Scan for the cell matching the given text and deliver its [x, y] coordinate at center. 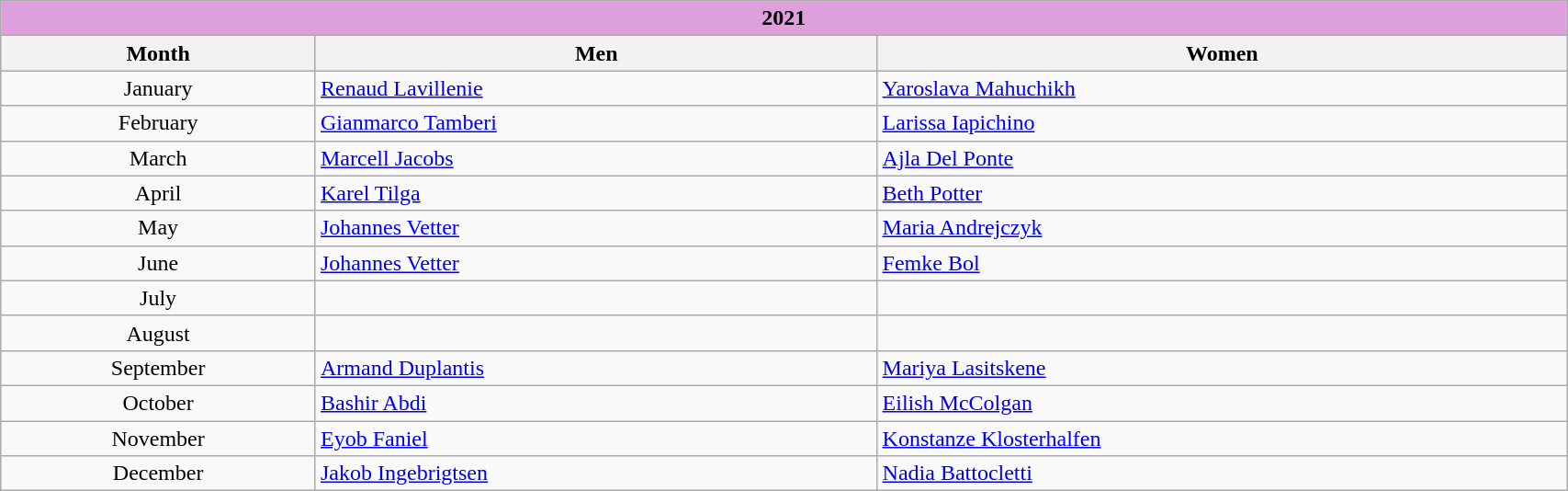
January [158, 88]
Armand Duplantis [596, 368]
Eyob Faniel [596, 439]
Konstanze Klosterhalfen [1222, 439]
Gianmarco Tamberi [596, 123]
Marcell Jacobs [596, 158]
Nadia Battocletti [1222, 474]
September [158, 368]
May [158, 228]
November [158, 439]
February [158, 123]
Beth Potter [1222, 193]
August [158, 333]
2021 [784, 18]
October [158, 403]
April [158, 193]
Yaroslava Mahuchikh [1222, 88]
Eilish McColgan [1222, 403]
Ajla Del Ponte [1222, 158]
July [158, 298]
Month [158, 53]
March [158, 158]
Mariya Lasitskene [1222, 368]
Jakob Ingebrigtsen [596, 474]
Women [1222, 53]
Karel Tilga [596, 193]
Femke Bol [1222, 263]
Bashir Abdi [596, 403]
Maria Andrejczyk [1222, 228]
Men [596, 53]
December [158, 474]
Larissa Iapichino [1222, 123]
June [158, 263]
Renaud Lavillenie [596, 88]
